Return (X, Y) of the center of cell containing provided text 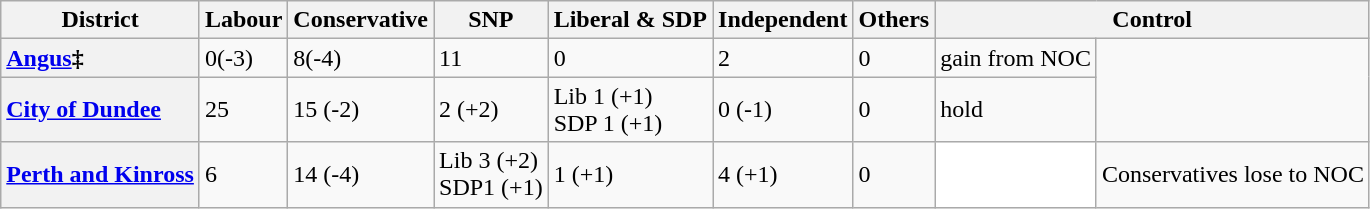
SNP (492, 20)
Perth and Kinross (100, 174)
gain from NOC (1016, 58)
Others (894, 20)
District (100, 20)
14 (-4) (361, 174)
Labour (243, 20)
11 (492, 58)
hold (1016, 110)
Conservatives lose to NOC (1232, 174)
1 (+1) (630, 174)
Control (1152, 20)
15 (-2) (361, 110)
Angus‡ (100, 58)
Lib 3 (+2)SDP1 (+1) (492, 174)
Independent (783, 20)
4 (+1) (783, 174)
25 (243, 110)
8(-4) (361, 58)
0 (-1) (783, 110)
2 (+2) (492, 110)
0(-3) (243, 58)
6 (243, 174)
Liberal & SDP (630, 20)
Conservative (361, 20)
Lib 1 (+1)SDP 1 (+1) (630, 110)
2 (783, 58)
City of Dundee (100, 110)
